From the cell containing the given text, extract its center point as (x, y) coordinate. 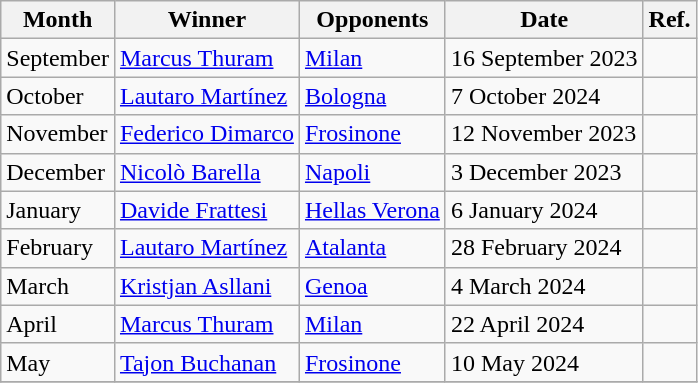
Hellas Verona (372, 210)
Month (58, 20)
Davide Frattesi (206, 210)
7 October 2024 (544, 96)
May (58, 362)
Winner (206, 20)
Nicolò Barella (206, 172)
April (58, 324)
January (58, 210)
12 November 2023 (544, 134)
September (58, 58)
December (58, 172)
February (58, 248)
November (58, 134)
22 April 2024 (544, 324)
Genoa (372, 286)
Ref. (670, 20)
10 May 2024 (544, 362)
Tajon Buchanan (206, 362)
March (58, 286)
Federico Dimarco (206, 134)
Opponents (372, 20)
Napoli (372, 172)
Bologna (372, 96)
16 September 2023 (544, 58)
Atalanta (372, 248)
28 February 2024 (544, 248)
Date (544, 20)
3 December 2023 (544, 172)
4 March 2024 (544, 286)
October (58, 96)
Kristjan Asllani (206, 286)
6 January 2024 (544, 210)
